Determine the (X, Y) coordinate at the center of the cell enclosing the given text.  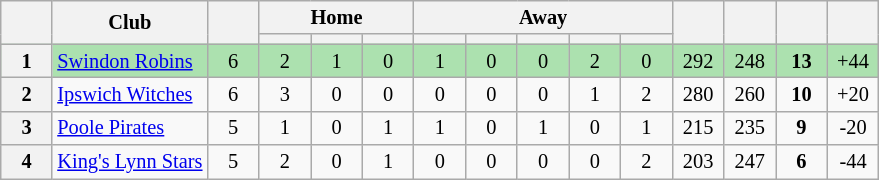
Club (130, 22)
9 (802, 128)
247 (750, 162)
203 (698, 162)
Away (543, 17)
10 (802, 94)
+44 (853, 61)
280 (698, 94)
4 (27, 162)
-20 (853, 128)
Home (336, 17)
215 (698, 128)
King's Lynn Stars (130, 162)
Poole Pirates (130, 128)
-44 (853, 162)
Swindon Robins (130, 61)
260 (750, 94)
13 (802, 61)
292 (698, 61)
248 (750, 61)
Ipswich Witches (130, 94)
235 (750, 128)
+20 (853, 94)
